Determine the (x, y) coordinate at the center of the cell enclosing the given text.  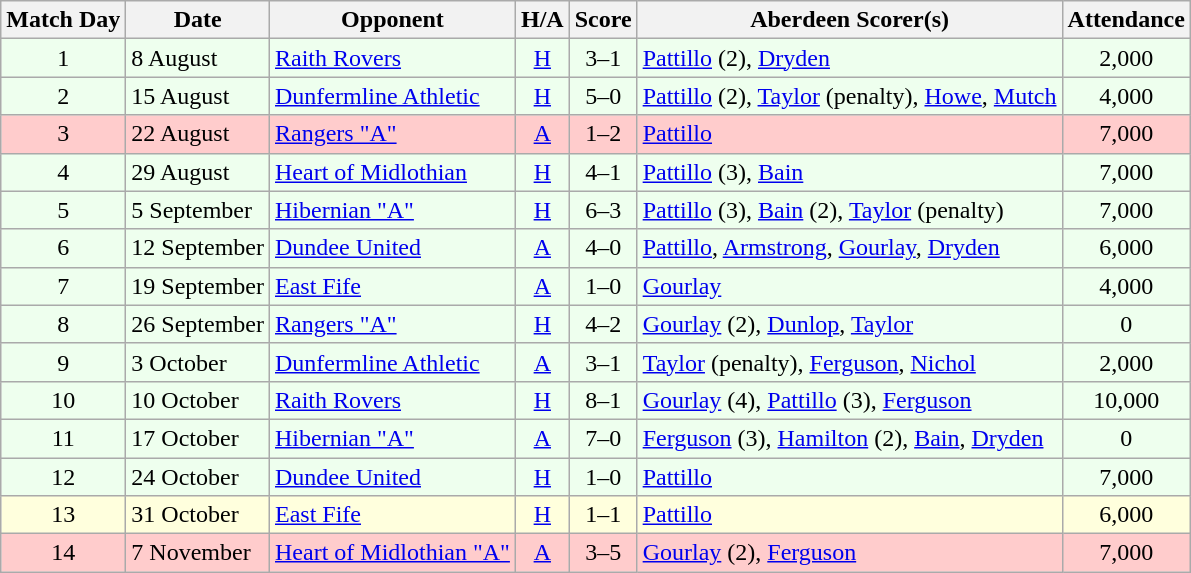
Heart of Midlothian "A" (392, 553)
Match Day (64, 20)
14 (64, 553)
Heart of Midlothian (392, 172)
7 (64, 286)
Ferguson (3), Hamilton (2), Bain, Dryden (850, 438)
Gourlay (4), Pattillo (3), Ferguson (850, 400)
Attendance (1126, 20)
Gourlay (2), Ferguson (850, 553)
Pattillo (2), Dryden (850, 58)
12 (64, 477)
7 November (198, 553)
H/A (542, 20)
22 August (198, 134)
8 August (198, 58)
31 October (198, 515)
Opponent (392, 20)
1–2 (603, 134)
Pattillo, Armstrong, Gourlay, Dryden (850, 248)
8–1 (603, 400)
Pattillo (3), Bain (850, 172)
7–0 (603, 438)
10 October (198, 400)
4 (64, 172)
4–1 (603, 172)
1–1 (603, 515)
5 (64, 210)
Pattillo (3), Bain (2), Taylor (penalty) (850, 210)
12 September (198, 248)
1 (64, 58)
6 (64, 248)
Taylor (penalty), Ferguson, Nichol (850, 362)
Gourlay (850, 286)
2 (64, 96)
29 August (198, 172)
24 October (198, 477)
10,000 (1126, 400)
10 (64, 400)
9 (64, 362)
5 September (198, 210)
17 October (198, 438)
4–0 (603, 248)
13 (64, 515)
Score (603, 20)
4–2 (603, 324)
Pattillo (2), Taylor (penalty), Howe, Mutch (850, 96)
3 October (198, 362)
3 (64, 134)
Date (198, 20)
15 August (198, 96)
8 (64, 324)
19 September (198, 286)
Aberdeen Scorer(s) (850, 20)
5–0 (603, 96)
6–3 (603, 210)
Gourlay (2), Dunlop, Taylor (850, 324)
26 September (198, 324)
11 (64, 438)
3–5 (603, 553)
